Output the [X, Y] coordinate of the center of the cell containing the given text.  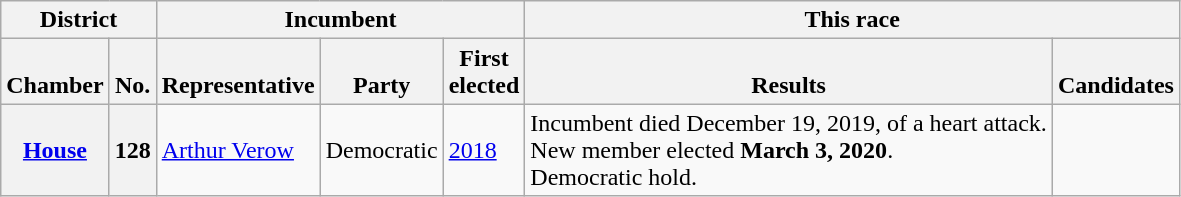
No. [132, 72]
Results [789, 72]
House [55, 150]
Chamber [55, 72]
Candidates [1116, 72]
Party [382, 72]
This race [852, 20]
Incumbent died December 19, 2019, of a heart attack.New member elected March 3, 2020.Democratic hold. [789, 150]
128 [132, 150]
Incumbent [340, 20]
Representative [238, 72]
Democratic [382, 150]
Arthur Verow [238, 150]
Firstelected [484, 72]
2018 [484, 150]
District [78, 20]
